Extract the (X, Y) coordinate from the center of the cell holding the provided text.  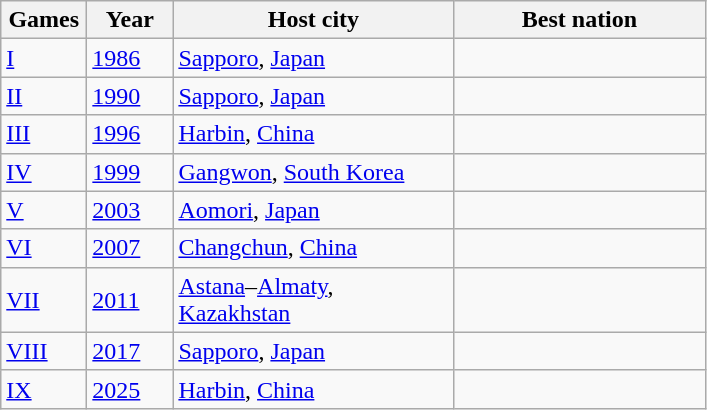
Year (130, 20)
2003 (130, 210)
VIII (44, 351)
IX (44, 389)
2011 (130, 300)
2017 (130, 351)
III (44, 134)
1990 (130, 96)
VII (44, 300)
II (44, 96)
Aomori, Japan (314, 210)
1986 (130, 58)
Best nation (580, 20)
Changchun, China (314, 248)
I (44, 58)
V (44, 210)
VI (44, 248)
Games (44, 20)
Host city (314, 20)
Astana–Almaty, Kazakhstan (314, 300)
2007 (130, 248)
2025 (130, 389)
1999 (130, 172)
Gangwon, South Korea (314, 172)
IV (44, 172)
1996 (130, 134)
